Identify which cell holds the provided text, then report its (x, y) central coordinate. 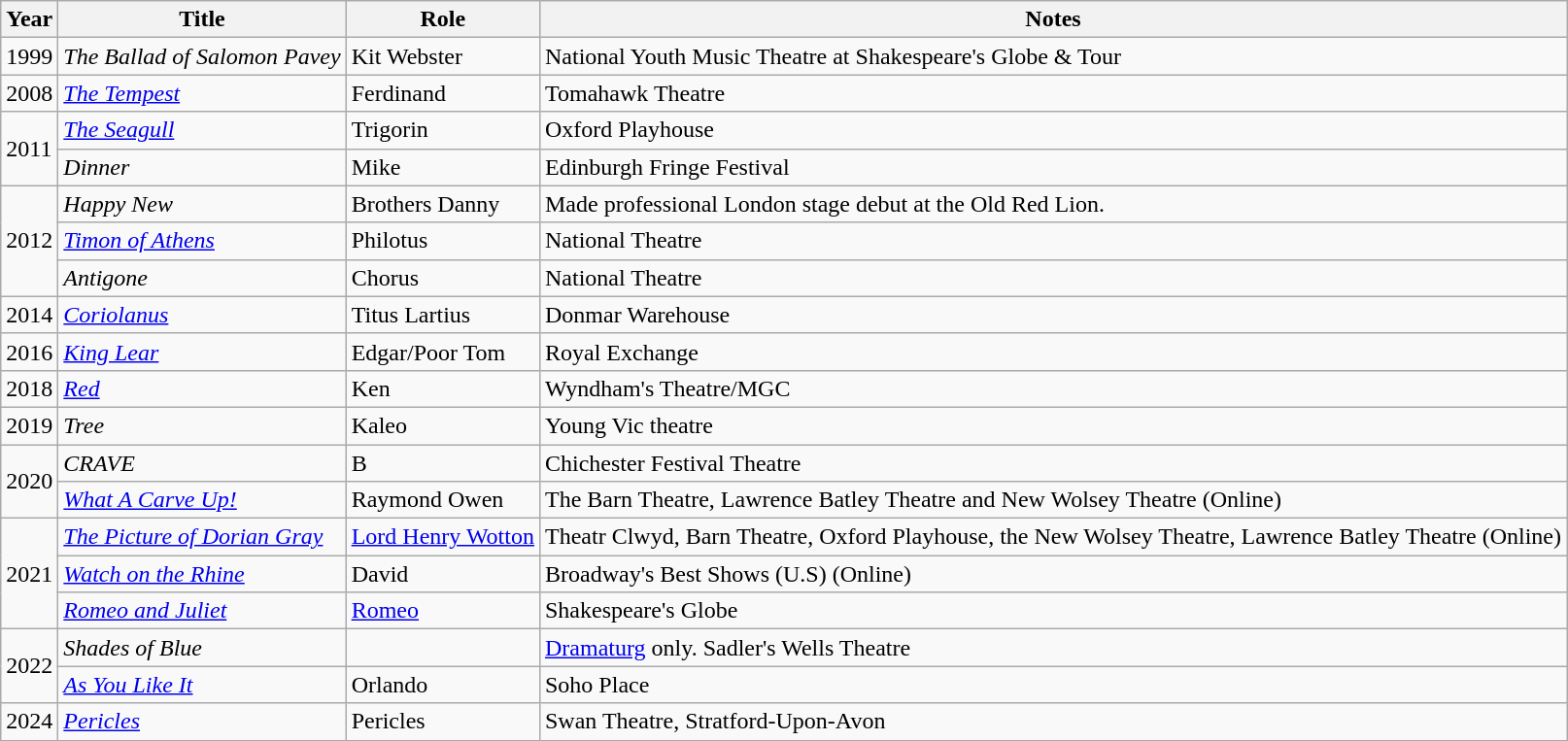
Watch on the Rhine (202, 574)
Happy New (202, 204)
CRAVE (202, 463)
Year (29, 19)
Edinburgh Fringe Festival (1053, 167)
Role (443, 19)
Notes (1053, 19)
Made professional London stage debut at the Old Red Lion. (1053, 204)
Antigone (202, 278)
2008 (29, 93)
Broadway's Best Shows (U.S) (Online) (1053, 574)
2020 (29, 482)
Edgar/Poor Tom (443, 352)
Brothers Danny (443, 204)
Royal Exchange (1053, 352)
Title (202, 19)
Romeo and Juliet (202, 611)
1999 (29, 56)
B (443, 463)
Titus Lartius (443, 315)
Orlando (443, 685)
Raymond Owen (443, 500)
The Tempest (202, 93)
As You Like It (202, 685)
Trigorin (443, 130)
2021 (29, 574)
Shades of Blue (202, 648)
Dinner (202, 167)
2016 (29, 352)
The Barn Theatre, Lawrence Batley Theatre and New Wolsey Theatre (Online) (1053, 500)
The Ballad of Salomon Pavey (202, 56)
Theatr Clwyd, Barn Theatre, Oxford Playhouse, the New Wolsey Theatre, Lawrence Batley Theatre (Online) (1053, 537)
Chorus (443, 278)
Oxford Playhouse (1053, 130)
2012 (29, 241)
Chichester Festival Theatre (1053, 463)
Wyndham's Theatre/MGC (1053, 388)
Timon of Athens (202, 241)
Mike (443, 167)
2024 (29, 722)
Young Vic theatre (1053, 425)
Coriolanus (202, 315)
2011 (29, 149)
Soho Place (1053, 685)
David (443, 574)
Donmar Warehouse (1053, 315)
Kit Webster (443, 56)
2014 (29, 315)
National Youth Music Theatre at Shakespeare's Globe & Tour (1053, 56)
Ken (443, 388)
Kaleo (443, 425)
2019 (29, 425)
Ferdinand (443, 93)
2022 (29, 666)
2018 (29, 388)
Romeo (443, 611)
Philotus (443, 241)
Shakespeare's Globe (1053, 611)
Tree (202, 425)
Swan Theatre, Stratford-Upon-Avon (1053, 722)
What A Carve Up! (202, 500)
Dramaturg only. Sadler's Wells Theatre (1053, 648)
Red (202, 388)
Tomahawk Theatre (1053, 93)
The Seagull (202, 130)
King Lear (202, 352)
The Picture of Dorian Gray (202, 537)
Lord Henry Wotton (443, 537)
